Determine the (x, y) coordinate at the center of the cell enclosing the given text.  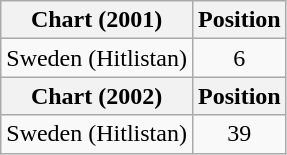
6 (239, 58)
39 (239, 134)
Chart (2001) (97, 20)
Chart (2002) (97, 96)
